Find where the given text appears and provide that cell's center as (x, y) coordinate. 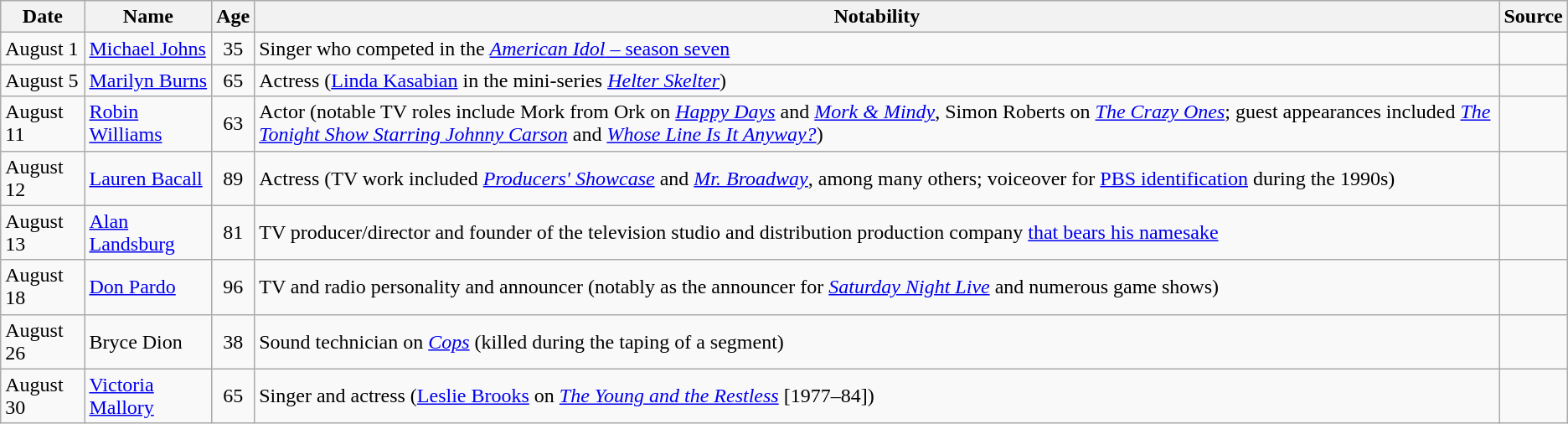
Robin Williams (148, 124)
Singer and actress (Leslie Brooks on The Young and the Restless [1977–84]) (877, 396)
August 13 (43, 233)
August 30 (43, 396)
Marilyn Burns (148, 80)
August 12 (43, 178)
38 (233, 342)
August 1 (43, 49)
81 (233, 233)
TV and radio personality and announcer (notably as the announcer for Saturday Night Live and numerous game shows) (877, 287)
Lauren Bacall (148, 178)
August 26 (43, 342)
Michael Johns (148, 49)
Age (233, 17)
August 18 (43, 287)
Name (148, 17)
Singer who competed in the American Idol – season seven (877, 49)
Don Pardo (148, 287)
Actress (TV work included Producers' Showcase and Mr. Broadway, among many others; voiceover for PBS identification during the 1990s) (877, 178)
TV producer/director and founder of the television studio and distribution production company that bears his namesake (877, 233)
Bryce Dion (148, 342)
Alan Landsburg (148, 233)
63 (233, 124)
96 (233, 287)
Actress (Linda Kasabian in the mini-series Helter Skelter) (877, 80)
Sound technician on Cops (killed during the taping of a segment) (877, 342)
Victoria Mallory (148, 396)
Date (43, 17)
Source (1533, 17)
August 11 (43, 124)
Notability (877, 17)
89 (233, 178)
August 5 (43, 80)
35 (233, 49)
